For the text-containing cell, return its midpoint in [x, y] coordinate format. 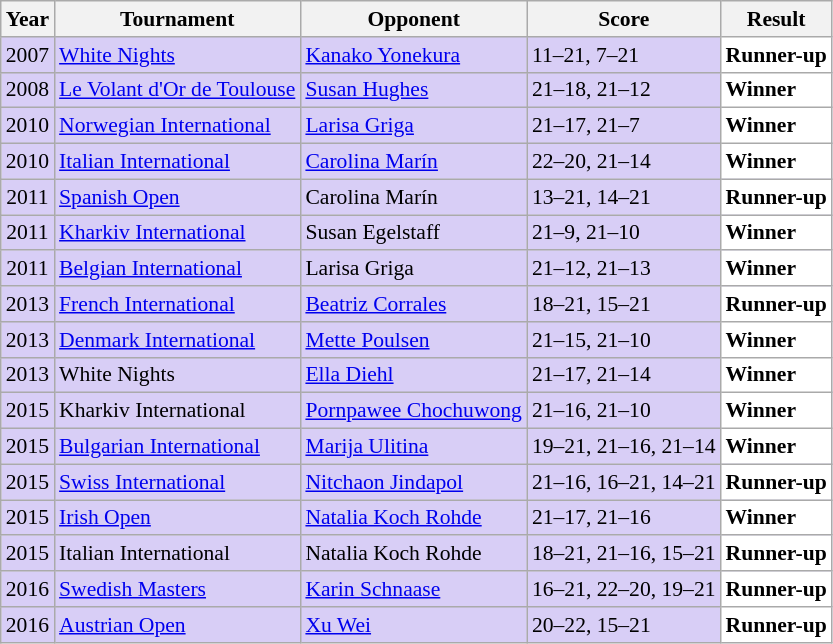
21–16, 21–10 [624, 411]
18–21, 15–21 [624, 304]
20–22, 15–21 [624, 625]
22–20, 21–14 [624, 162]
Mette Poulsen [414, 340]
Swiss International [177, 482]
Xu Wei [414, 625]
Result [776, 19]
11–21, 7–21 [624, 55]
Beatriz Corrales [414, 304]
French International [177, 304]
Marija Ulitina [414, 447]
19–21, 21–16, 21–14 [624, 447]
21–17, 21–14 [624, 375]
Year [28, 19]
21–16, 16–21, 14–21 [624, 482]
Belgian International [177, 269]
2008 [28, 90]
21–9, 21–10 [624, 233]
Susan Egelstaff [414, 233]
Tournament [177, 19]
Norwegian International [177, 126]
Spanish Open [177, 197]
Pornpawee Chochuwong [414, 411]
21–15, 21–10 [624, 340]
Kanako Yonekura [414, 55]
18–21, 21–16, 15–21 [624, 554]
Irish Open [177, 518]
Susan Hughes [414, 90]
16–21, 22–20, 19–21 [624, 589]
Nitchaon Jindapol [414, 482]
21–17, 21–16 [624, 518]
Karin Schnaase [414, 589]
Le Volant d'Or de Toulouse [177, 90]
Denmark International [177, 340]
Austrian Open [177, 625]
Bulgarian International [177, 447]
Swedish Masters [177, 589]
Ella Diehl [414, 375]
21–12, 21–13 [624, 269]
13–21, 14–21 [624, 197]
Score [624, 19]
Opponent [414, 19]
2007 [28, 55]
21–17, 21–7 [624, 126]
21–18, 21–12 [624, 90]
